Return [X, Y] of the center of cell containing provided text 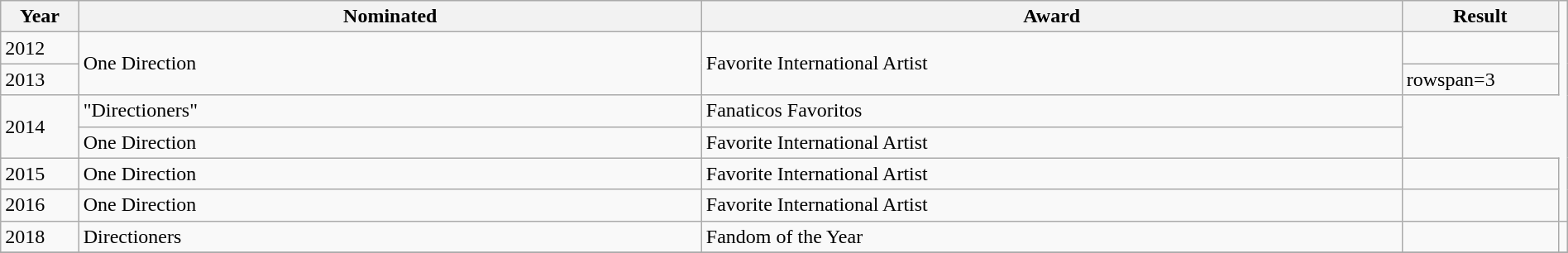
rowspan=3 [1480, 79]
2014 [40, 126]
Fanaticos Favoritos [1052, 111]
Directioners [390, 236]
Fandom of the Year [1052, 236]
Result [1480, 17]
2012 [40, 48]
2013 [40, 79]
Year [40, 17]
2018 [40, 236]
"Directioners" [390, 111]
Nominated [390, 17]
2016 [40, 205]
Award [1052, 17]
2015 [40, 174]
